Pinpoint the cell where the given text exists, returning its (x, y) midpoint coordinate. 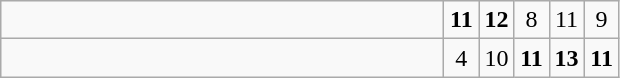
12 (496, 20)
8 (532, 20)
13 (566, 58)
10 (496, 58)
4 (462, 58)
9 (602, 20)
